Find where the given text appears and provide that cell's center as [X, Y] coordinate. 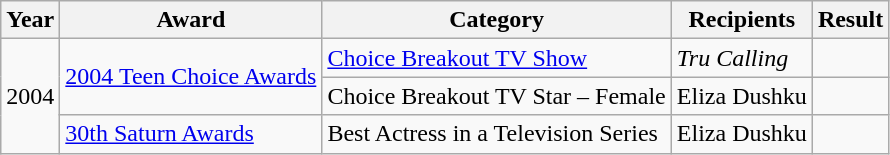
Recipients [742, 20]
Choice Breakout TV Show [496, 58]
Choice Breakout TV Star – Female [496, 96]
Award [191, 20]
Category [496, 20]
2004 [30, 96]
2004 Teen Choice Awards [191, 77]
30th Saturn Awards [191, 134]
Result [850, 20]
Year [30, 20]
Best Actress in a Television Series [496, 134]
Tru Calling [742, 58]
